Detect which cell encompasses the target text, then output its (X, Y) center coordinate. 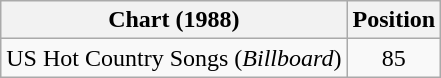
US Hot Country Songs (Billboard) (174, 58)
Position (394, 20)
Chart (1988) (174, 20)
85 (394, 58)
